Pinpoint the cell where the given text exists, returning its (x, y) midpoint coordinate. 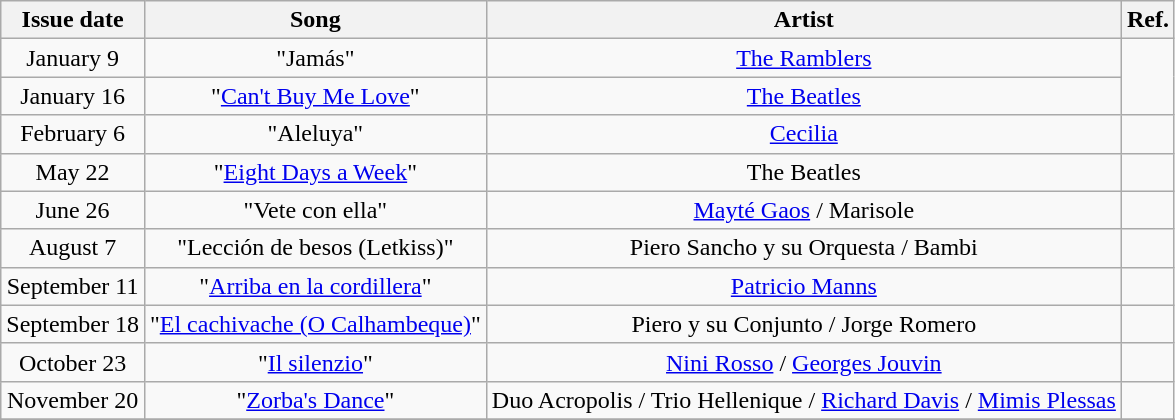
October 23 (73, 362)
"Can't Buy Me Love" (315, 96)
Nini Rosso / Georges Jouvin (804, 362)
"Jamás" (315, 58)
Artist (804, 20)
November 20 (73, 400)
September 18 (73, 324)
Patricio Manns (804, 286)
Mayté Gaos / Marisole (804, 210)
Issue date (73, 20)
June 26 (73, 210)
January 16 (73, 96)
"Lección de besos (Letkiss)" (315, 248)
February 6 (73, 134)
Piero Sancho y su Orquesta / Bambi (804, 248)
September 11 (73, 286)
May 22 (73, 172)
"Aleluya" (315, 134)
Piero y su Conjunto / Jorge Romero (804, 324)
"Il silenzio" (315, 362)
"Eight Days a Week" (315, 172)
The Ramblers (804, 58)
Cecilia (804, 134)
Ref. (1148, 20)
Duo Acropolis / Trio Hellenique / Richard Davis / Mimis Plessas (804, 400)
August 7 (73, 248)
"El cachivache (O Calhambeque)" (315, 324)
"Vete con ella" (315, 210)
"Zorba's Dance" (315, 400)
"Arriba en la cordillera" (315, 286)
January 9 (73, 58)
Song (315, 20)
